Detect which cell encompasses the target text, then output its [x, y] center coordinate. 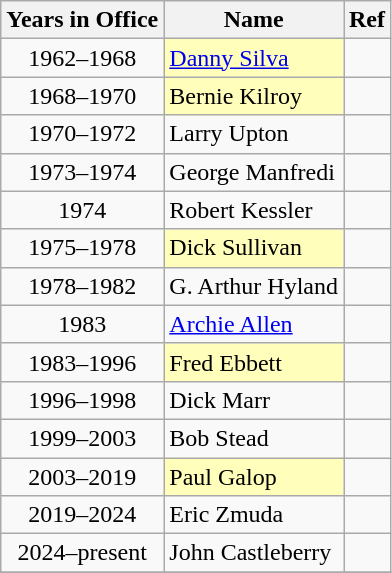
Dick Sullivan [254, 248]
Archie Allen [254, 324]
1970–1972 [82, 134]
1962–1968 [82, 58]
1978–1982 [82, 286]
1973–1974 [82, 172]
1983 [82, 324]
Paul Galop [254, 477]
1983–1996 [82, 362]
John Castleberry [254, 553]
Eric Zmuda [254, 515]
Dick Marr [254, 400]
Robert Kessler [254, 210]
Bob Stead [254, 438]
Years in Office [82, 20]
G. Arthur Hyland [254, 286]
Name [254, 20]
Danny Silva [254, 58]
2003–2019 [82, 477]
1975–1978 [82, 248]
1968–1970 [82, 96]
2024–present [82, 553]
Ref [368, 20]
2019–2024 [82, 515]
1996–1998 [82, 400]
Bernie Kilroy [254, 96]
Larry Upton [254, 134]
Fred Ebbett [254, 362]
1974 [82, 210]
1999–2003 [82, 438]
George Manfredi [254, 172]
